Return the (x, y) coordinate for the center point of the cell that contains the specified text.  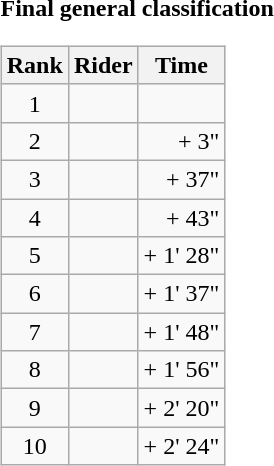
+ 1' 28" (182, 256)
+ 1' 48" (182, 332)
+ 43" (182, 217)
3 (34, 179)
5 (34, 256)
Rank (34, 65)
+ 1' 56" (182, 370)
+ 2' 20" (182, 408)
9 (34, 408)
+ 37" (182, 179)
Rider (103, 65)
Time (182, 65)
8 (34, 370)
7 (34, 332)
+ 1' 37" (182, 294)
10 (34, 446)
1 (34, 103)
6 (34, 294)
4 (34, 217)
2 (34, 141)
+ 2' 24" (182, 446)
+ 3" (182, 141)
